Output the (X, Y) coordinate of the center of the cell containing the given text.  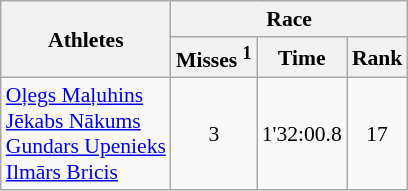
Oļegs MaļuhinsJēkabs NākumsGundars UpenieksIlmārs Bricis (86, 134)
3 (214, 134)
Time (302, 58)
Race (289, 19)
1'32:00.8 (302, 134)
Misses 1 (214, 58)
Rank (378, 58)
17 (378, 134)
Athletes (86, 40)
